Find where the given text appears and provide that cell's center as (x, y) coordinate. 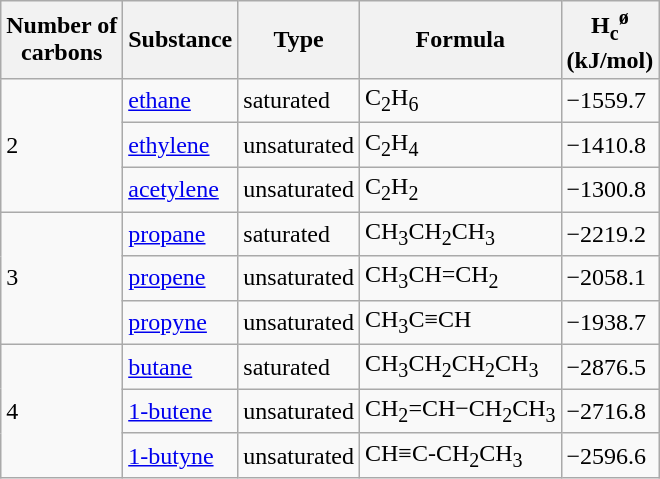
butane (180, 367)
Number ofcarbons (62, 40)
CH2=CH−CH2CH3 (460, 411)
−1410.8 (610, 145)
−1559.7 (610, 101)
−1300.8 (610, 189)
propane (180, 234)
3 (62, 278)
Hcø(kJ/mol) (610, 40)
−2058.1 (610, 278)
acetylene (180, 189)
CH3C≡CH (460, 322)
1-butyne (180, 455)
C2H2 (460, 189)
ethane (180, 101)
propene (180, 278)
ethylene (180, 145)
4 (62, 412)
propyne (180, 322)
CH3CH2CH2CH3 (460, 367)
−2219.2 (610, 234)
C2H6 (460, 101)
Formula (460, 40)
Substance (180, 40)
−2596.6 (610, 455)
CH3CH2CH3 (460, 234)
−1938.7 (610, 322)
2 (62, 146)
−2876.5 (610, 367)
Type (299, 40)
CH3CH=CH2 (460, 278)
CH≡C-CH2CH3 (460, 455)
C2H4 (460, 145)
−2716.8 (610, 411)
1-butene (180, 411)
